Detect which cell encompasses the target text, then output its (X, Y) center coordinate. 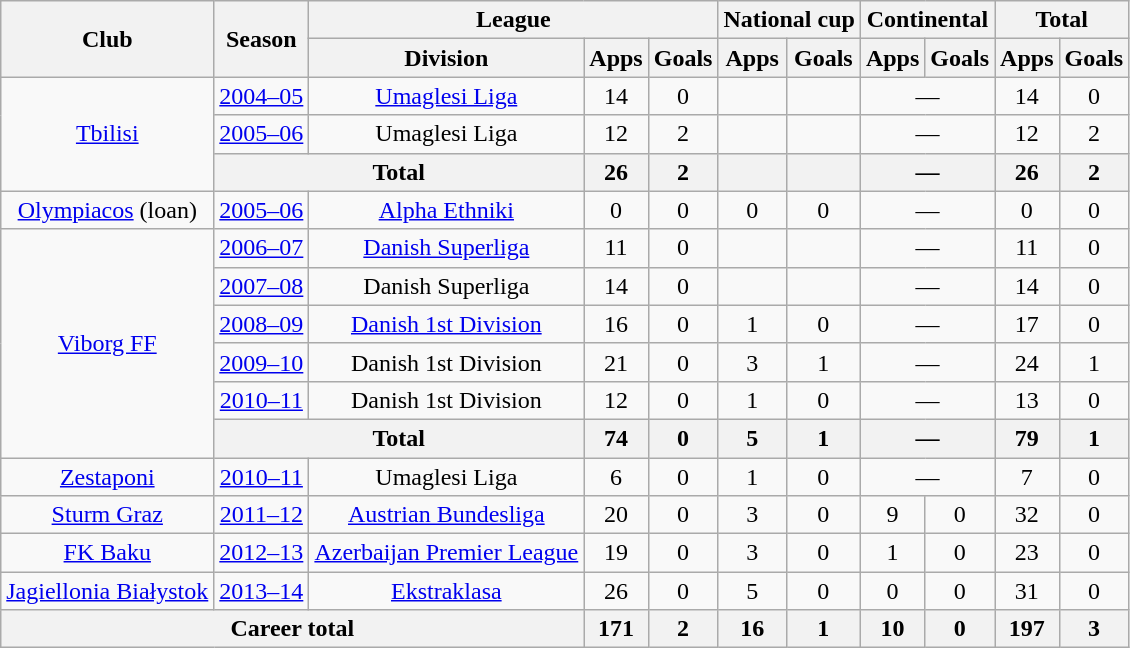
20 (616, 515)
31 (1027, 591)
Sturm Graz (108, 515)
21 (616, 362)
Club (108, 39)
Continental (927, 20)
2011–12 (262, 515)
2007–08 (262, 286)
24 (1027, 362)
Ekstraklasa (446, 591)
13 (1027, 400)
Career total (292, 629)
2008–09 (262, 324)
74 (616, 438)
National cup (789, 20)
19 (616, 553)
79 (1027, 438)
2004–05 (262, 96)
Season (262, 39)
Austrian Bundesliga (446, 515)
2012–13 (262, 553)
FK Baku (108, 553)
7 (1027, 477)
2006–07 (262, 248)
2009–10 (262, 362)
Azerbaijan Premier League (446, 553)
197 (1027, 629)
Division (446, 58)
League (514, 20)
Tbilisi (108, 134)
6 (616, 477)
17 (1027, 324)
Viborg FF (108, 343)
Zestaponi (108, 477)
Olympiacos (loan) (108, 210)
Alpha Ethniki (446, 210)
171 (616, 629)
Jagiellonia Białystok (108, 591)
32 (1027, 515)
9 (892, 515)
2013–14 (262, 591)
23 (1027, 553)
10 (892, 629)
